From the cell containing the given text, extract its center point as [x, y] coordinate. 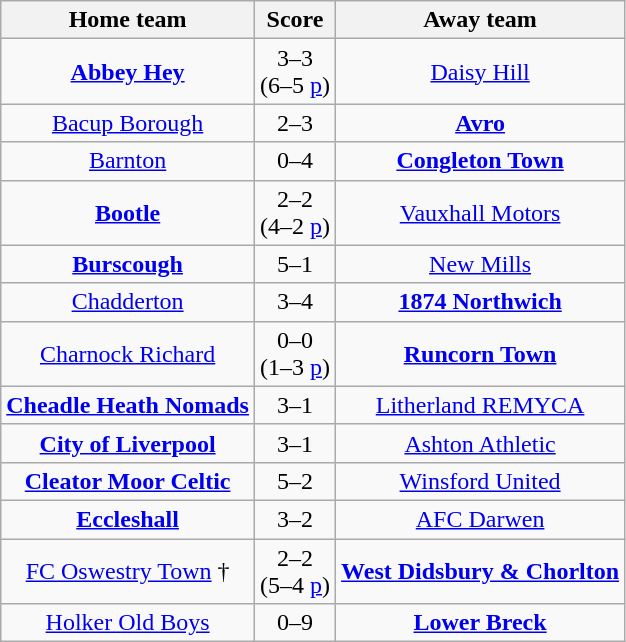
City of Liverpool [128, 443]
Holker Old Boys [128, 623]
3–4 [294, 302]
5–2 [294, 481]
0–4 [294, 161]
Lower Breck [480, 623]
3–3(6–5 p) [294, 72]
Abbey Hey [128, 72]
Daisy Hill [480, 72]
New Mills [480, 264]
3–2 [294, 519]
AFC Darwen [480, 519]
Ashton Athletic [480, 443]
Runcorn Town [480, 354]
Away team [480, 20]
Home team [128, 20]
Vauxhall Motors [480, 212]
Cleator Moor Celtic [128, 481]
FC Oswestry Town † [128, 570]
Bootle [128, 212]
0–9 [294, 623]
Charnock Richard [128, 354]
2–3 [294, 123]
West Didsbury & Chorlton [480, 570]
Eccleshall [128, 519]
Congleton Town [480, 161]
1874 Northwich [480, 302]
Litherland REMYCA [480, 405]
Score [294, 20]
Chadderton [128, 302]
Avro [480, 123]
0–0(1–3 p) [294, 354]
2–2(4–2 p) [294, 212]
Winsford United [480, 481]
2–2(5–4 p) [294, 570]
Barnton [128, 161]
5–1 [294, 264]
Cheadle Heath Nomads [128, 405]
Burscough [128, 264]
Bacup Borough [128, 123]
